Pinpoint the cell where the given text exists, returning its [X, Y] midpoint coordinate. 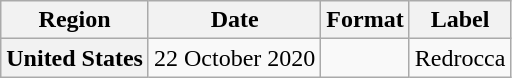
Redrocca [460, 58]
Date [234, 20]
22 October 2020 [234, 58]
United States [75, 58]
Region [75, 20]
Format [365, 20]
Label [460, 20]
